Determine the [x, y] coordinate at the center of the cell enclosing the given text.  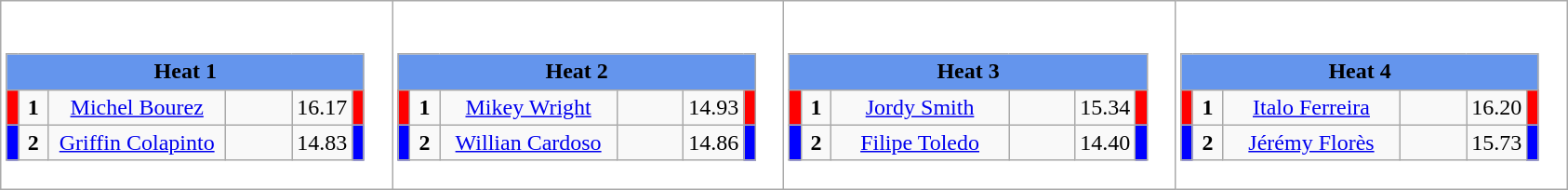
Italo Ferreira [1311, 107]
14.86 [714, 142]
Filipe Toledo [921, 142]
Heat 3 1 Jordy Smith 15.34 2 Filipe Toledo 14.40 [980, 95]
14.83 [322, 142]
16.20 [1497, 107]
14.40 [1105, 142]
Griffin Colapinto [138, 142]
15.73 [1497, 142]
14.93 [714, 107]
Heat 2 1 Mikey Wright 14.93 2 Willian Cardoso 14.86 [588, 95]
Willian Cardoso [528, 142]
Heat 1 [185, 72]
Heat 3 [968, 72]
Michel Bourez [138, 107]
Heat 2 [577, 72]
Heat 1 1 Michel Bourez 16.17 2 Griffin Colapinto 14.83 [197, 95]
Jérémy Florès [1311, 142]
Mikey Wright [528, 107]
Heat 4 [1360, 72]
Jordy Smith [921, 107]
15.34 [1105, 107]
Heat 4 1 Italo Ferreira 16.20 2 Jérémy Florès 15.73 [1371, 95]
16.17 [322, 107]
